Provide the [X, Y] coordinate of the cell's center where the given text is located.  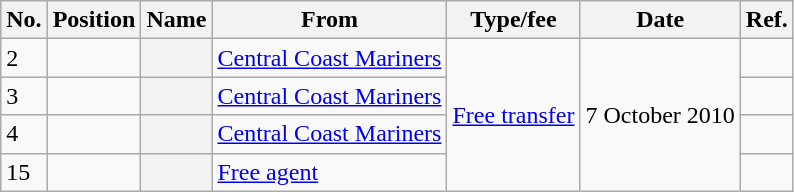
Type/fee [514, 20]
3 [24, 96]
15 [24, 172]
Ref. [766, 20]
Date [660, 20]
4 [24, 134]
Free agent [330, 172]
2 [24, 58]
From [330, 20]
Name [176, 20]
No. [24, 20]
Free transfer [514, 115]
7 October 2010 [660, 115]
Position [94, 20]
